Detect which cell encompasses the target text, then output its [x, y] center coordinate. 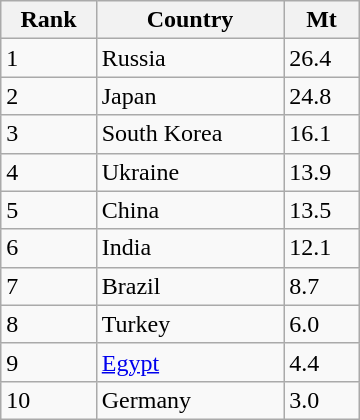
Country [190, 20]
12.1 [322, 248]
1 [48, 58]
3 [48, 134]
26.4 [322, 58]
8 [48, 324]
South Korea [190, 134]
China [190, 210]
6 [48, 248]
13.5 [322, 210]
4 [48, 172]
7 [48, 286]
India [190, 248]
Mt [322, 20]
Ukraine [190, 172]
Egypt [190, 362]
24.8 [322, 96]
13.9 [322, 172]
Brazil [190, 286]
8.7 [322, 286]
2 [48, 96]
Rank [48, 20]
Japan [190, 96]
3.0 [322, 400]
4.4 [322, 362]
16.1 [322, 134]
6.0 [322, 324]
9 [48, 362]
10 [48, 400]
Turkey [190, 324]
Russia [190, 58]
5 [48, 210]
Germany [190, 400]
